Return [x, y] of the center of cell containing provided text 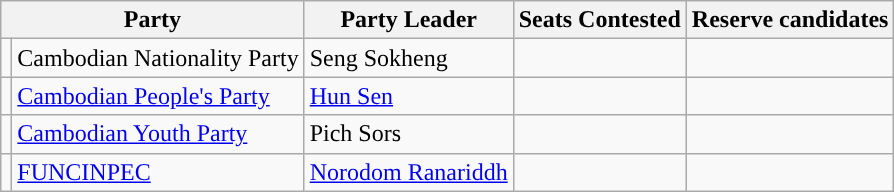
Hun Sen [408, 96]
Norodom Ranariddh [408, 172]
FUNCINPEC [158, 172]
Pich Sors [408, 134]
Cambodian People's Party [158, 96]
Party Leader [408, 20]
Cambodian Youth Party [158, 134]
Cambodian Nationality Party [158, 58]
Seng Sokheng [408, 58]
Party [152, 20]
Reserve candidates [790, 20]
Seats Contested [600, 20]
